Extract the (X, Y) coordinate from the center of the cell holding the provided text.  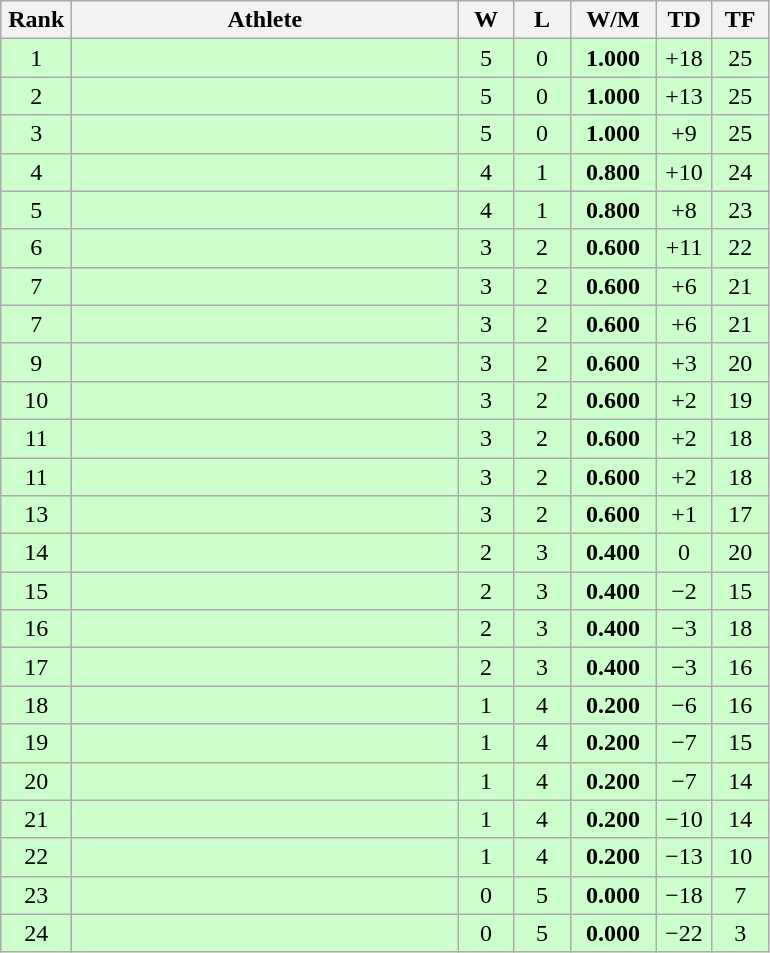
6 (36, 248)
−13 (684, 857)
+3 (684, 362)
Rank (36, 20)
+13 (684, 96)
TD (684, 20)
9 (36, 362)
−10 (684, 819)
−6 (684, 705)
+8 (684, 210)
TF (740, 20)
+9 (684, 134)
Athlete (265, 20)
W/M (613, 20)
+1 (684, 515)
−22 (684, 933)
13 (36, 515)
+11 (684, 248)
−18 (684, 895)
+10 (684, 172)
+18 (684, 58)
−2 (684, 591)
W (486, 20)
L (542, 20)
